Determine the [X, Y] coordinate at the center of the cell enclosing the given text.  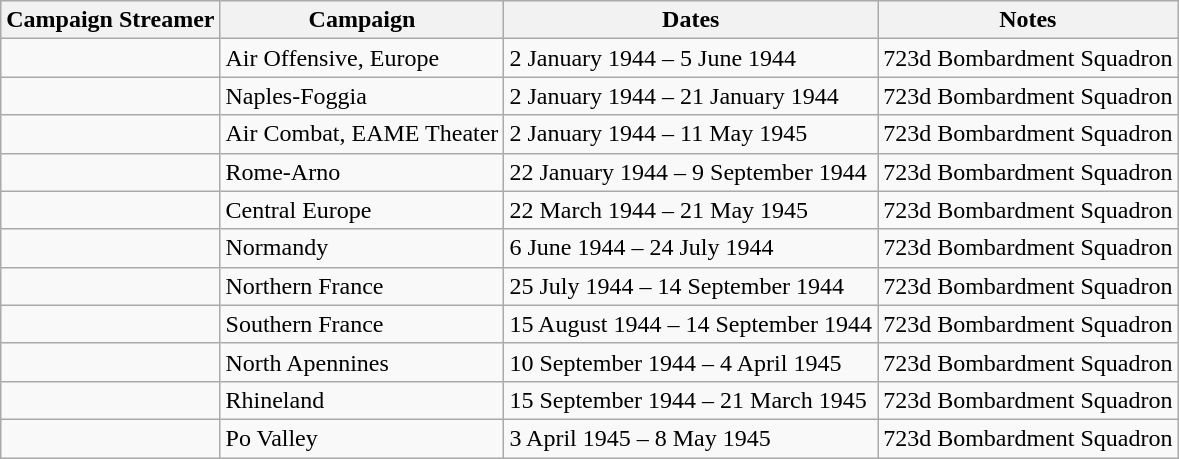
Rome-Arno [362, 172]
Central Europe [362, 210]
6 June 1944 – 24 July 1944 [691, 248]
Notes [1028, 20]
2 January 1944 – 5 June 1944 [691, 58]
25 July 1944 – 14 September 1944 [691, 286]
Air Offensive, Europe [362, 58]
10 September 1944 – 4 April 1945 [691, 362]
Naples-Foggia [362, 96]
Po Valley [362, 438]
2 January 1944 – 11 May 1945 [691, 134]
22 March 1944 – 21 May 1945 [691, 210]
Campaign [362, 20]
Southern France [362, 324]
15 August 1944 – 14 September 1944 [691, 324]
3 April 1945 – 8 May 1945 [691, 438]
Air Combat, EAME Theater [362, 134]
Dates [691, 20]
2 January 1944 – 21 January 1944 [691, 96]
North Apennines [362, 362]
Campaign Streamer [110, 20]
22 January 1944 – 9 September 1944 [691, 172]
Normandy [362, 248]
15 September 1944 – 21 March 1945 [691, 400]
Northern France [362, 286]
Rhineland [362, 400]
